Identify which cell holds the provided text, then report its (X, Y) central coordinate. 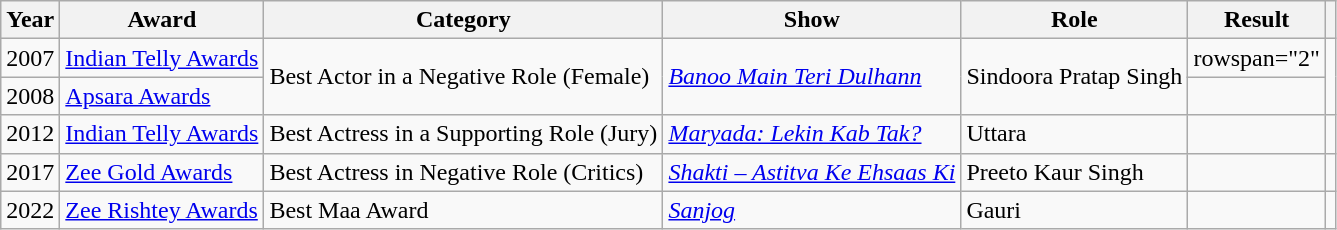
2008 (30, 96)
Uttara (1074, 134)
rowspan="2" (1257, 58)
Preeto Kaur Singh (1074, 172)
2022 (30, 210)
Award (162, 20)
Apsara Awards (162, 96)
Best Maa Award (464, 210)
Result (1257, 20)
Gauri (1074, 210)
Category (464, 20)
2012 (30, 134)
Best Actress in Negative Role (Critics) (464, 172)
Sanjog (812, 210)
Banoo Main Teri Dulhann (812, 77)
Show (812, 20)
Best Actor in a Negative Role (Female) (464, 77)
Maryada: Lekin Kab Tak? (812, 134)
Sindoora Pratap Singh (1074, 77)
2007 (30, 58)
Zee Rishtey Awards (162, 210)
Year (30, 20)
Role (1074, 20)
Best Actress in a Supporting Role (Jury) (464, 134)
Shakti – Astitva Ke Ehsaas Ki (812, 172)
Zee Gold Awards (162, 172)
2017 (30, 172)
